Provide the [x, y] coordinate of the cell's center where the given text is located.  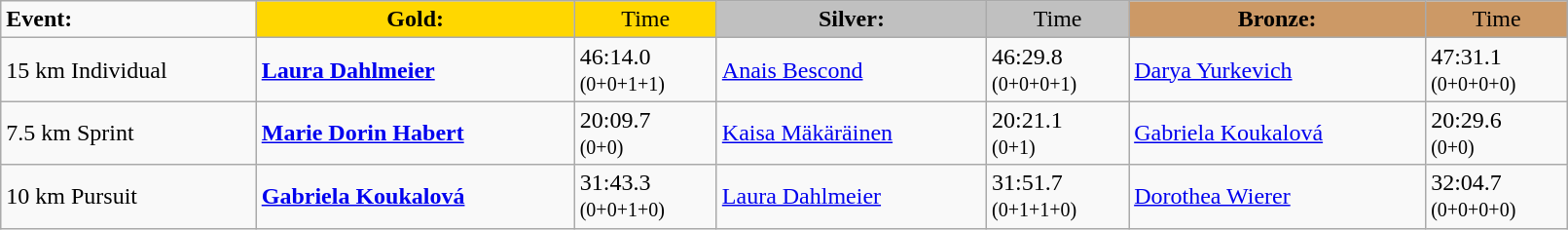
31:43.3(0+0+1+0) [645, 197]
Marie Dorin Habert [415, 133]
Dorothea Wierer [1277, 197]
Kaisa Mäkäräinen [851, 133]
20:09.7(0+0) [645, 133]
Bronze: [1277, 19]
15 km Individual [128, 70]
20:21.1(0+1) [1058, 133]
31:51.7(0+1+1+0) [1058, 197]
46:14.0(0+0+1+1) [645, 70]
32:04.7(0+0+0+0) [1497, 197]
20:29.6(0+0) [1497, 133]
Darya Yurkevich [1277, 70]
46:29.8(0+0+0+1) [1058, 70]
Silver: [851, 19]
7.5 km Sprint [128, 133]
Event: [128, 19]
Anais Bescond [851, 70]
10 km Pursuit [128, 197]
Gold: [415, 19]
47:31.1(0+0+0+0) [1497, 70]
